Return the [X, Y] coordinate for the center point of the cell that contains the specified text.  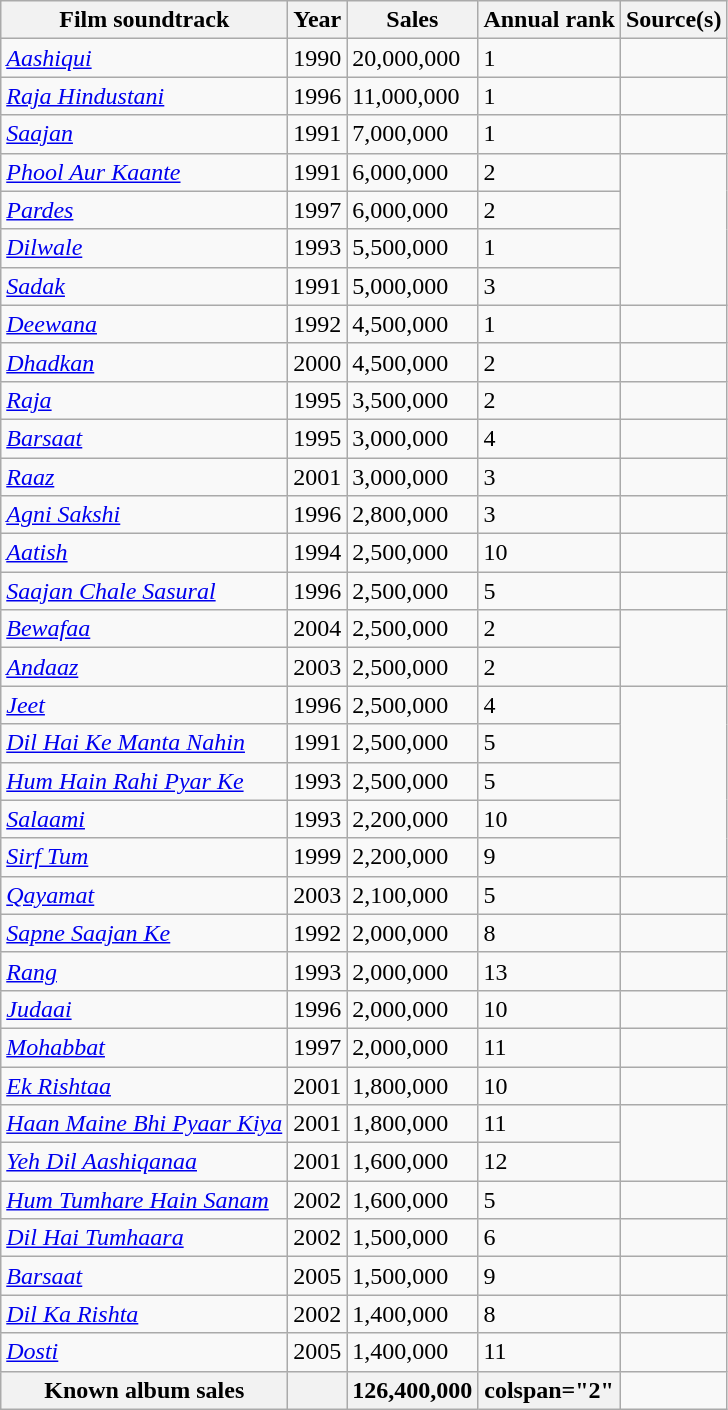
Sirf Tum [144, 857]
Raja [144, 400]
Rang [144, 971]
Sapne Saajan Ke [144, 933]
13 [549, 971]
5,500,000 [412, 248]
Andaaz [144, 667]
Dilwale [144, 248]
Bewafaa [144, 629]
Known album sales [144, 1390]
Dil Ka Rishta [144, 1314]
Sales [412, 20]
Mohabbat [144, 1047]
Source(s) [674, 20]
Aatish [144, 553]
Aashiqui [144, 58]
Yeh Dil Aashiqanaa [144, 1162]
Haan Maine Bhi Pyaar Kiya [144, 1124]
Hum Tumhare Hain Sanam [144, 1200]
1994 [318, 553]
Jeet [144, 705]
7,000,000 [412, 134]
Qayamat [144, 895]
Dil Hai Ke Manta Nahin [144, 743]
Pardes [144, 210]
Judaai [144, 1009]
Sadak [144, 286]
20,000,000 [412, 58]
Phool Aur Kaante [144, 172]
Dosti [144, 1352]
Saajan Chale Sasural [144, 591]
1990 [318, 58]
Annual rank [549, 20]
Deewana [144, 324]
5,000,000 [412, 286]
1999 [318, 857]
3,500,000 [412, 400]
Hum Hain Rahi Pyar Ke [144, 781]
colspan="2" [549, 1390]
Year [318, 20]
2,800,000 [412, 515]
Saajan [144, 134]
Raja Hindustani [144, 96]
Ek Rishtaa [144, 1085]
12 [549, 1162]
11,000,000 [412, 96]
6 [549, 1238]
2004 [318, 629]
2000 [318, 362]
126,400,000 [412, 1390]
Raaz [144, 477]
Dil Hai Tumhaara [144, 1238]
Dhadkan [144, 362]
2,100,000 [412, 895]
Film soundtrack [144, 20]
Salaami [144, 819]
Agni Sakshi [144, 515]
